Find where the given text appears and provide that cell's center as (x, y) coordinate. 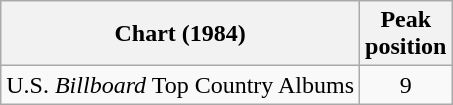
U.S. Billboard Top Country Albums (180, 85)
Chart (1984) (180, 34)
Peakposition (406, 34)
9 (406, 85)
